Output the (X, Y) coordinate of the center of the cell containing the given text.  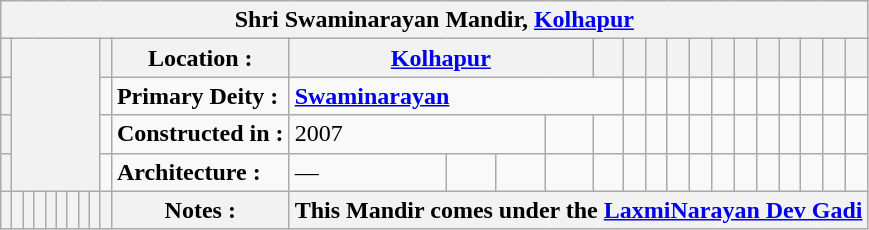
Shri Swaminarayan Mandir, Kolhapur (434, 20)
Location : (200, 58)
Architecture : (200, 172)
Constructed in : (200, 134)
2007 (417, 134)
― (368, 172)
Primary Deity : (200, 96)
Swaminarayan (456, 96)
Notes : (200, 210)
This Mandir comes under the LaxmiNarayan Dev Gadi (578, 210)
Kolhapur (440, 58)
